Scan for the cell matching the given text and deliver its [X, Y] coordinate at center. 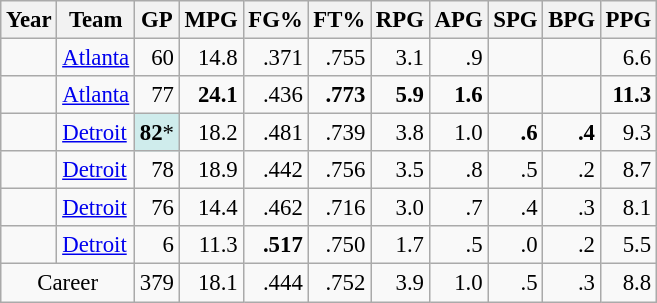
Year [29, 20]
PPG [628, 20]
Team [96, 20]
.773 [340, 95]
76 [158, 208]
3.5 [400, 170]
.444 [276, 283]
FT% [340, 20]
77 [158, 95]
.716 [340, 208]
.6 [516, 133]
.442 [276, 170]
APG [458, 20]
5.9 [400, 95]
FG% [276, 20]
SPG [516, 20]
.756 [340, 170]
24.1 [211, 95]
1.7 [400, 245]
60 [158, 58]
18.1 [211, 283]
.0 [516, 245]
3.9 [400, 283]
14.4 [211, 208]
6.6 [628, 58]
3.0 [400, 208]
.517 [276, 245]
3.8 [400, 133]
.8 [458, 170]
Career [68, 283]
1.6 [458, 95]
BPG [572, 20]
9.3 [628, 133]
82* [158, 133]
.481 [276, 133]
379 [158, 283]
.739 [340, 133]
6 [158, 245]
5.5 [628, 245]
3.1 [400, 58]
18.2 [211, 133]
18.9 [211, 170]
.755 [340, 58]
GP [158, 20]
8.7 [628, 170]
.462 [276, 208]
8.8 [628, 283]
MPG [211, 20]
RPG [400, 20]
.750 [340, 245]
.752 [340, 283]
.9 [458, 58]
.436 [276, 95]
.371 [276, 58]
78 [158, 170]
8.1 [628, 208]
.7 [458, 208]
14.8 [211, 58]
